Capture the cell that displays the provided text and extract its [x, y] central coordinate. 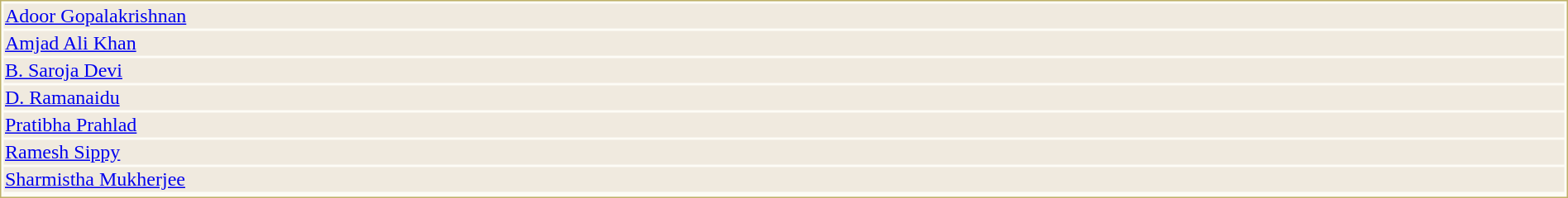
D. Ramanaidu [784, 98]
Ramesh Sippy [784, 153]
Sharmistha Mukherjee [784, 179]
Pratibha Prahlad [784, 125]
B. Saroja Devi [784, 70]
Amjad Ali Khan [784, 44]
Adoor Gopalakrishnan [784, 16]
